Scan for the cell matching the given text and deliver its (x, y) coordinate at center. 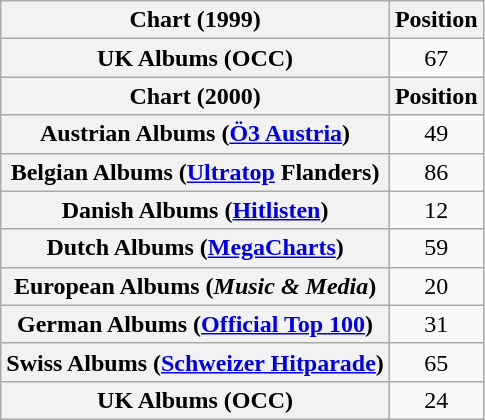
Belgian Albums (Ultratop Flanders) (196, 172)
Danish Albums (Hitlisten) (196, 210)
Chart (2000) (196, 96)
86 (436, 172)
59 (436, 248)
65 (436, 362)
German Albums (Official Top 100) (196, 324)
49 (436, 134)
24 (436, 400)
Austrian Albums (Ö3 Austria) (196, 134)
Chart (1999) (196, 20)
European Albums (Music & Media) (196, 286)
67 (436, 58)
Dutch Albums (MegaCharts) (196, 248)
20 (436, 286)
Swiss Albums (Schweizer Hitparade) (196, 362)
12 (436, 210)
31 (436, 324)
